Return (x, y) of the center of cell containing provided text 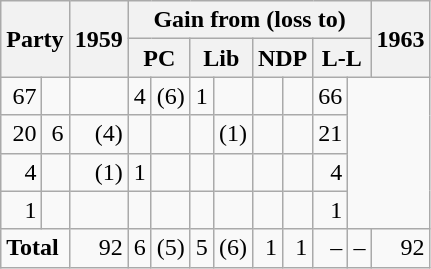
Party (35, 39)
Total (35, 248)
1959 (98, 39)
67 (22, 96)
1963 (400, 39)
21 (330, 134)
(5) (170, 248)
L-L (342, 58)
Lib (221, 58)
Gain from (loss to) (250, 20)
66 (330, 96)
PC (159, 58)
NDP (282, 58)
20 (22, 134)
5 (202, 248)
(4) (98, 134)
